Pinpoint the cell where the given text exists, returning its [x, y] midpoint coordinate. 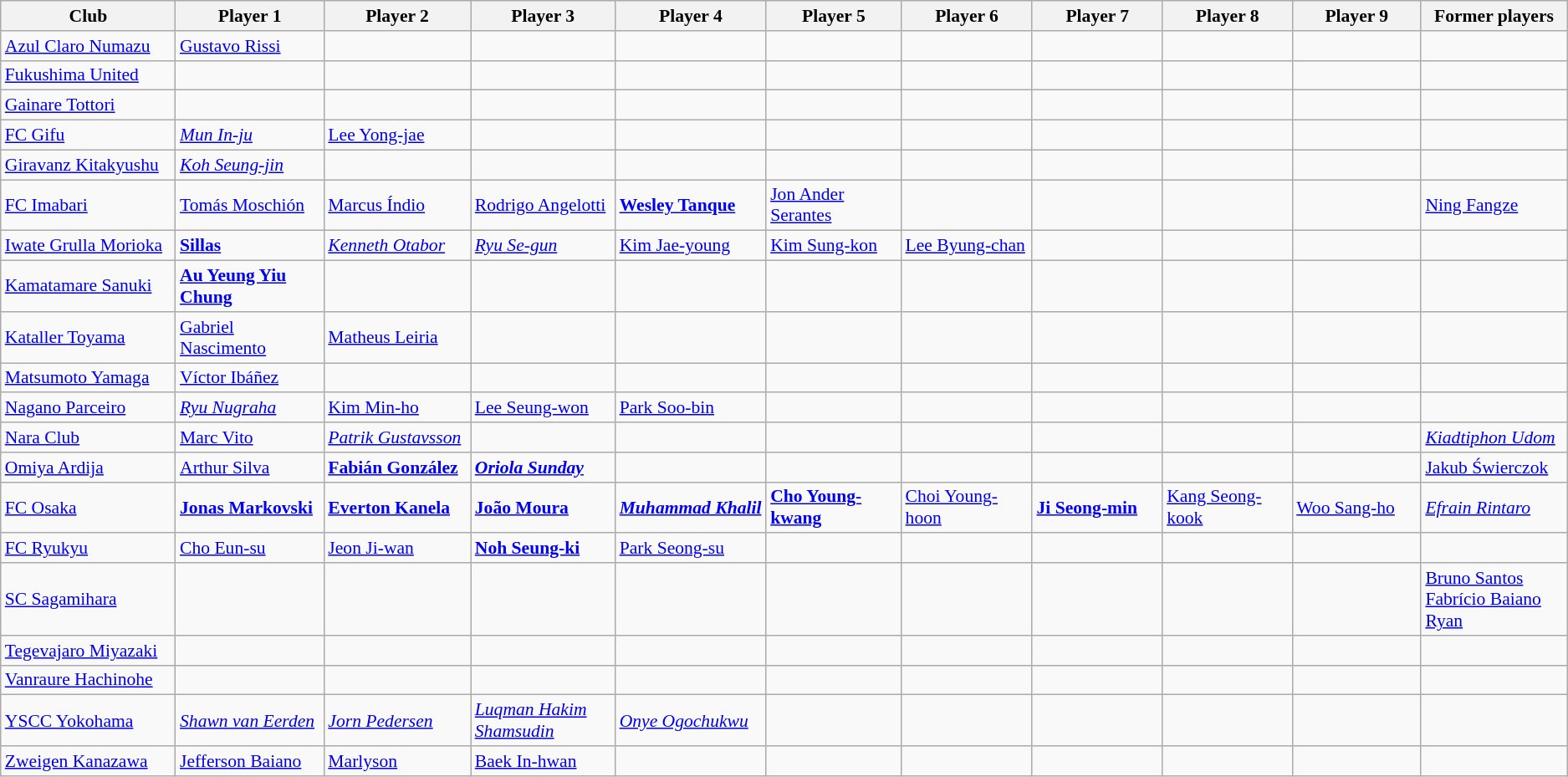
Wesley Tanque [691, 206]
Au Yeung Yiu Chung [249, 286]
Fukushima United [89, 75]
YSCC Yokohama [89, 721]
Noh Seung-ki [544, 549]
Park Soo-bin [691, 408]
Nara Club [89, 437]
Oriola Sunday [544, 468]
Ji Seong-min [1097, 507]
Kataller Toyama [89, 338]
Iwate Grulla Morioka [89, 246]
Ryu Se-gun [544, 246]
Marc Vito [249, 437]
Zweigen Kanazawa [89, 761]
Woo Sang-ho [1356, 507]
Cho Eun-su [249, 549]
Kenneth Otabor [396, 246]
Player 9 [1356, 16]
Jorn Pedersen [396, 721]
Gainare Tottori [89, 105]
Lee Seung-won [544, 408]
FC Osaka [89, 507]
Ryu Nugraha [249, 408]
Kiadtiphon Udom [1494, 437]
Marlyson [396, 761]
Player 4 [691, 16]
Kim Sung-kon [833, 246]
Mun In-ju [249, 135]
Marcus Índio [396, 206]
Player 5 [833, 16]
Sillas [249, 246]
Rodrigo Angelotti [544, 206]
Tegevajaro Miyazaki [89, 651]
Vanraure Hachinohe [89, 680]
Player 2 [396, 16]
Gabriel Nascimento [249, 338]
Omiya Ardija [89, 468]
Club [89, 16]
Player 1 [249, 16]
Fabián González [396, 468]
FC Imabari [89, 206]
Tomás Moschión [249, 206]
Jon Ander Serantes [833, 206]
Patrik Gustavsson [396, 437]
Matsumoto Yamaga [89, 378]
Former players [1494, 16]
Shawn van Eerden [249, 721]
Lee Byung-chan [967, 246]
Cho Young-kwang [833, 507]
SC Sagamihara [89, 599]
Everton Kanela [396, 507]
Luqman Hakim Shamsudin [544, 721]
Lee Yong-jae [396, 135]
Azul Claro Numazu [89, 46]
Koh Seung-jin [249, 165]
Efrain Rintaro [1494, 507]
Player 6 [967, 16]
Player 3 [544, 16]
Nagano Parceiro [89, 408]
FC Ryukyu [89, 549]
Ning Fangze [1494, 206]
Park Seong-su [691, 549]
Jakub Świerczok [1494, 468]
Bruno Santos Fabrício Baiano Ryan [1494, 599]
Player 7 [1097, 16]
Víctor Ibáñez [249, 378]
Kang Seong-kook [1228, 507]
Kim Jae-young [691, 246]
FC Gifu [89, 135]
Kim Min-ho [396, 408]
Gustavo Rissi [249, 46]
Baek In-hwan [544, 761]
Jeon Ji-wan [396, 549]
Jefferson Baiano [249, 761]
Jonas Markovski [249, 507]
Giravanz Kitakyushu [89, 165]
Arthur Silva [249, 468]
Muhammad Khalil [691, 507]
Kamatamare Sanuki [89, 286]
Matheus Leiria [396, 338]
João Moura [544, 507]
Choi Young-hoon [967, 507]
Onye Ogochukwu [691, 721]
Player 8 [1228, 16]
